Search for the cell housing the specified text and yield its [X, Y] center coordinate. 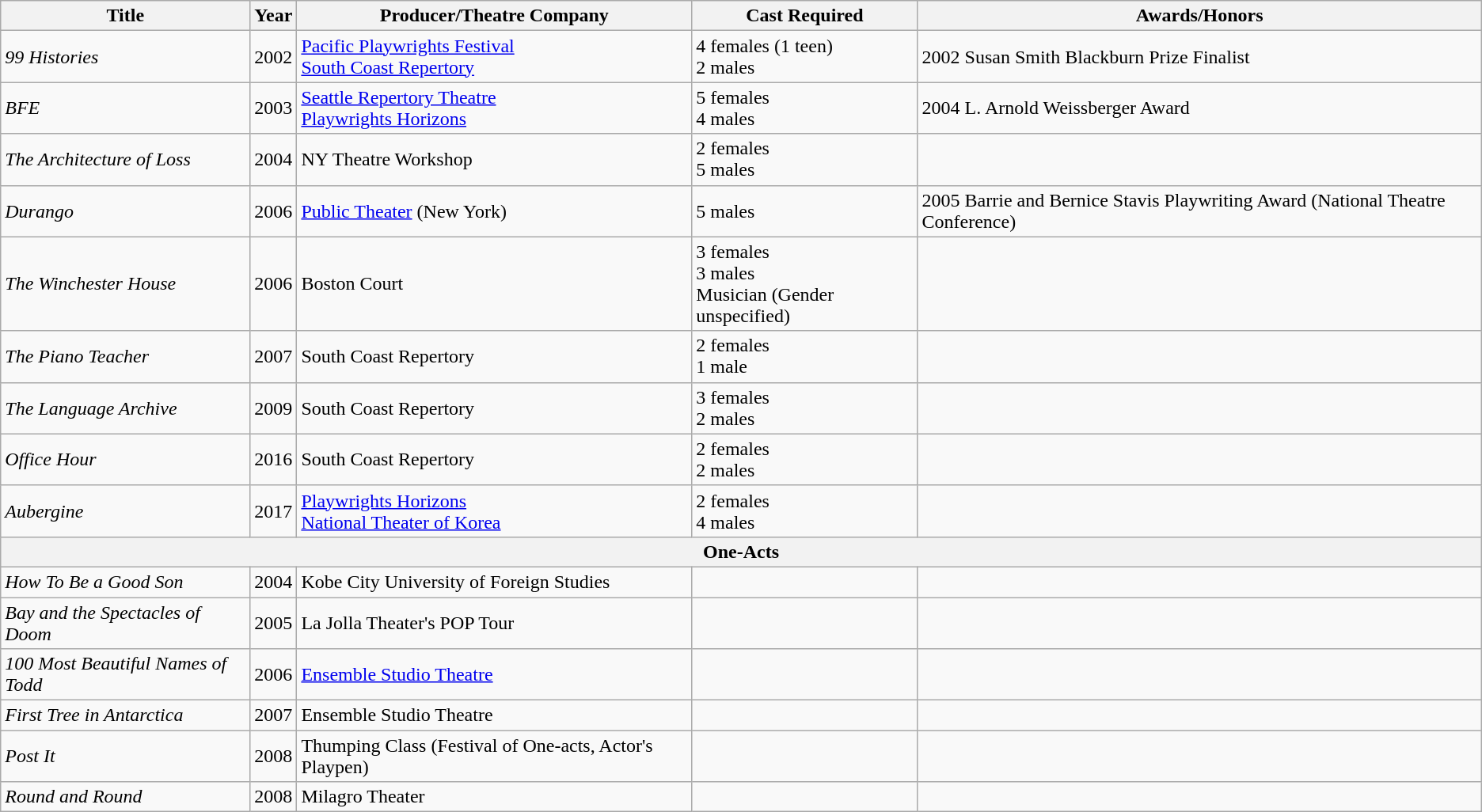
La Jolla Theater's POP Tour [494, 622]
The Architecture of Loss [125, 160]
Durango [125, 211]
First Tree in Antarctica [125, 715]
2009 [274, 408]
2003 [274, 108]
Title [125, 16]
Pacific Playwrights FestivalSouth Coast Repertory [494, 57]
Seattle Repertory TheatrePlaywrights Horizons [494, 108]
100 Most Beautiful Names of Todd [125, 674]
How To Be a Good Son [125, 582]
5 females4 males [804, 108]
The Winchester House [125, 283]
2005 Barrie and Bernice Stavis Playwriting Award (National Theatre Conference) [1199, 211]
One-Acts [741, 552]
Milagro Theater [494, 797]
Aubergine [125, 511]
2004 L. Arnold Weissberger Award [1199, 108]
2002 Susan Smith Blackburn Prize Finalist [1199, 57]
Office Hour [125, 459]
Round and Round [125, 797]
Bay and the Spectacles of Doom [125, 622]
2016 [274, 459]
2017 [274, 511]
Public Theater (New York) [494, 211]
2 females5 males [804, 160]
Year [274, 16]
5 males [804, 211]
Post It [125, 757]
Kobe City University of Foreign Studies [494, 582]
Awards/Honors [1199, 16]
The Language Archive [125, 408]
3 females2 males [804, 408]
Cast Required [804, 16]
The Piano Teacher [125, 356]
2 females1 male [804, 356]
Playwrights HorizonsNational Theater of Korea [494, 511]
2 females2 males [804, 459]
Producer/Theatre Company [494, 16]
3 females3 malesMusician (Gender unspecified) [804, 283]
2005 [274, 622]
4 females (1 teen)2 males [804, 57]
BFE [125, 108]
NY Theatre Workshop [494, 160]
Boston Court [494, 283]
99 Histories [125, 57]
2 females4 males [804, 511]
Thumping Class (Festival of One-acts, Actor's Playpen) [494, 757]
2002 [274, 57]
